From the cell containing the given text, extract its center point as (x, y) coordinate. 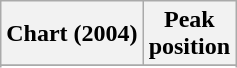
Peakposition (189, 34)
Chart (2004) (72, 34)
